Locate the cell with the specified text and output its (X, Y) center coordinate. 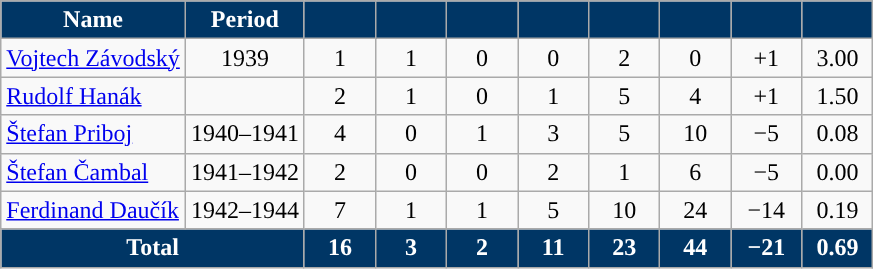
Ferdinand Daučík (94, 210)
1942–1944 (244, 210)
Period (244, 20)
Rudolf Hanák (94, 96)
Name (94, 20)
0.00 (838, 172)
16 (340, 248)
−14 (766, 210)
1940–1941 (244, 134)
1.50 (838, 96)
1941–1942 (244, 172)
6 (696, 172)
0.19 (838, 210)
1939 (244, 58)
11 (554, 248)
−21 (766, 248)
Štefan Priboj (94, 134)
44 (696, 248)
Total (153, 248)
3.00 (838, 58)
24 (696, 210)
7 (340, 210)
23 (624, 248)
Štefan Čambal (94, 172)
Vojtech Závodský (94, 58)
0.69 (838, 248)
0.08 (838, 134)
